Provide the (X, Y) coordinate of the cell's center where the given text is located.  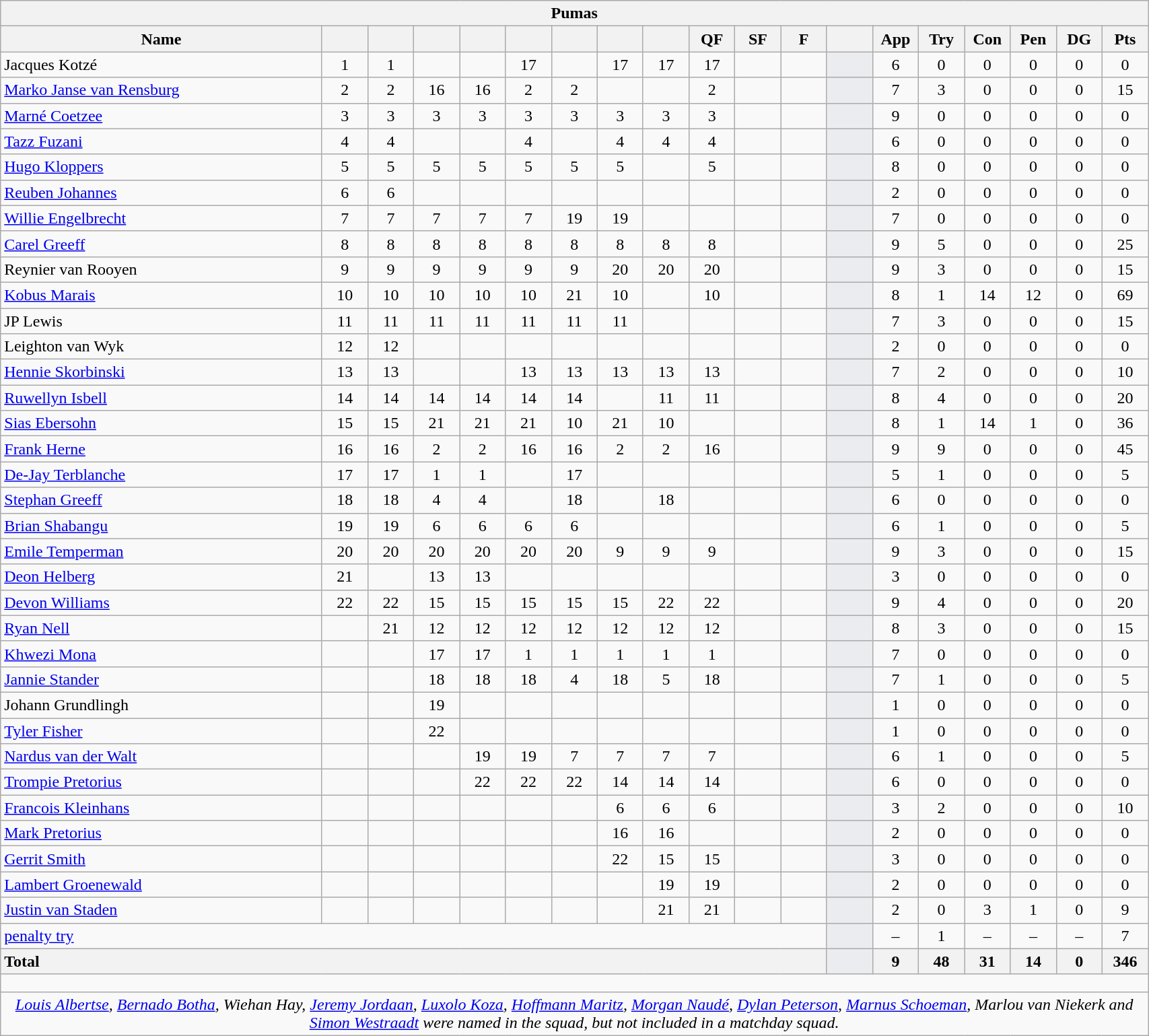
De-Jay Terblanche (162, 475)
Johann Grundlingh (162, 705)
Sias Ebersohn (162, 423)
F (804, 39)
Pumas (575, 13)
Gerrit Smith (162, 859)
Reuben Johannes (162, 193)
Brian Shabangu (162, 526)
Jacques Kotzé (162, 65)
Stephan Greeff (162, 500)
Pen (1033, 39)
Ruwellyn Isbell (162, 398)
31 (987, 961)
Name (162, 39)
App (895, 39)
Deon Helberg (162, 577)
Marné Coetzee (162, 116)
SF (758, 39)
Total (413, 961)
DG (1079, 39)
36 (1125, 423)
Jannie Stander (162, 679)
Carel Greeff (162, 244)
25 (1125, 244)
Con (987, 39)
Try (942, 39)
Justin van Staden (162, 910)
Emile Temperman (162, 551)
69 (1125, 295)
Mark Pretorius (162, 833)
JP Lewis (162, 321)
Tazz Fuzani (162, 141)
Willie Engelbrecht (162, 218)
Hennie Skorbinski (162, 372)
Leighton van Wyk (162, 347)
Trompie Pretorius (162, 782)
Hugo Kloppers (162, 167)
Francois Kleinhans (162, 808)
Lambert Groenewald (162, 885)
Devon Williams (162, 602)
QF (712, 39)
Reynier van Rooyen (162, 269)
Pts (1125, 39)
Frank Herne (162, 449)
45 (1125, 449)
Nardus van der Walt (162, 757)
48 (942, 961)
Marko Janse van Rensburg (162, 90)
Kobus Marais (162, 295)
Khwezi Mona (162, 654)
346 (1125, 961)
Ryan Nell (162, 628)
Tyler Fisher (162, 730)
penalty try (413, 936)
